Identify which cell holds the provided text, then report its (x, y) central coordinate. 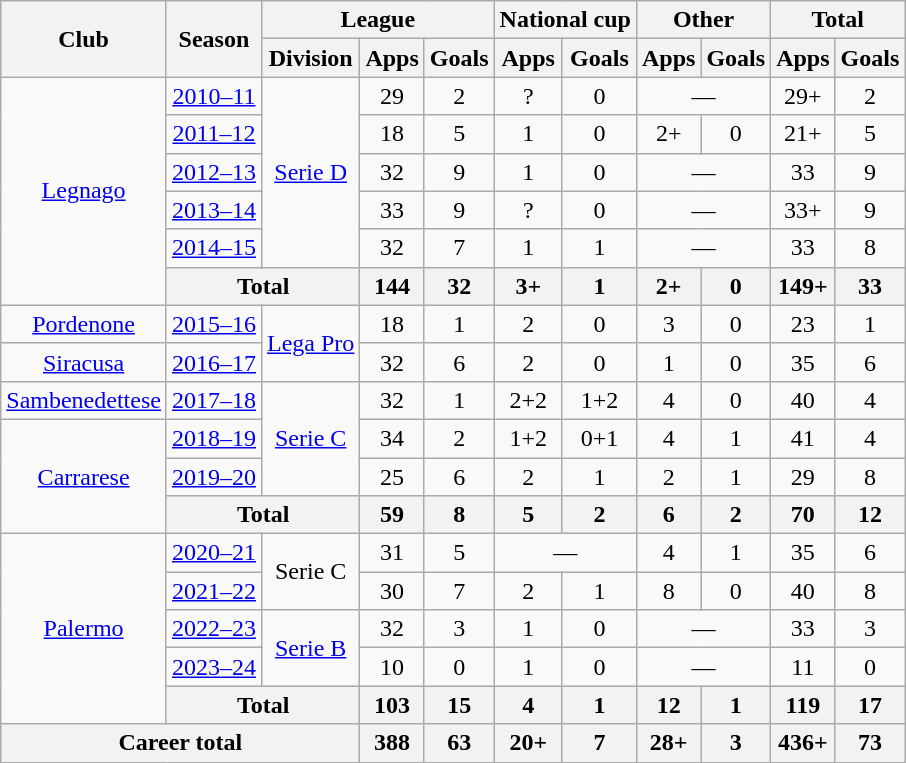
3+ (528, 286)
11 (803, 667)
2023–24 (214, 667)
2015–16 (214, 324)
Career total (180, 743)
Legnago (84, 191)
17 (870, 705)
Season (214, 39)
2018–19 (214, 438)
30 (392, 591)
34 (392, 438)
Palermo (84, 629)
Lega Pro (310, 343)
2014–15 (214, 248)
119 (803, 705)
2021–22 (214, 591)
63 (459, 743)
2020–21 (214, 553)
29+ (803, 96)
2012–13 (214, 172)
144 (392, 286)
33+ (803, 210)
149+ (803, 286)
2022–23 (214, 629)
20+ (528, 743)
31 (392, 553)
Sambenedettese (84, 400)
2016–17 (214, 362)
2019–20 (214, 477)
League (378, 20)
2011–12 (214, 134)
Serie D (310, 172)
National cup (565, 20)
0+1 (599, 438)
59 (392, 515)
103 (392, 705)
70 (803, 515)
41 (803, 438)
Division (310, 58)
Carrarese (84, 476)
Siracusa (84, 362)
25 (392, 477)
2010–11 (214, 96)
73 (870, 743)
10 (392, 667)
Other (703, 20)
436+ (803, 743)
2017–18 (214, 400)
28+ (668, 743)
Club (84, 39)
2+2 (528, 400)
21+ (803, 134)
15 (459, 705)
Pordenone (84, 324)
23 (803, 324)
388 (392, 743)
2013–14 (214, 210)
Serie B (310, 648)
